Capture the cell that displays the provided text and extract its (x, y) central coordinate. 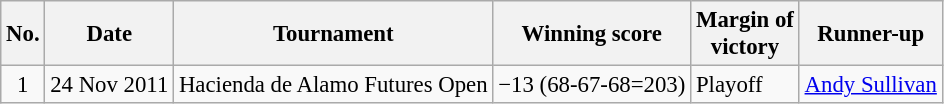
Margin ofvictory (746, 34)
Hacienda de Alamo Futures Open (334, 85)
Date (110, 34)
1 (23, 85)
−13 (68-67-68=203) (592, 85)
Runner-up (870, 34)
Playoff (746, 85)
Tournament (334, 34)
Winning score (592, 34)
24 Nov 2011 (110, 85)
Andy Sullivan (870, 85)
No. (23, 34)
